Detect which cell encompasses the target text, then output its [x, y] center coordinate. 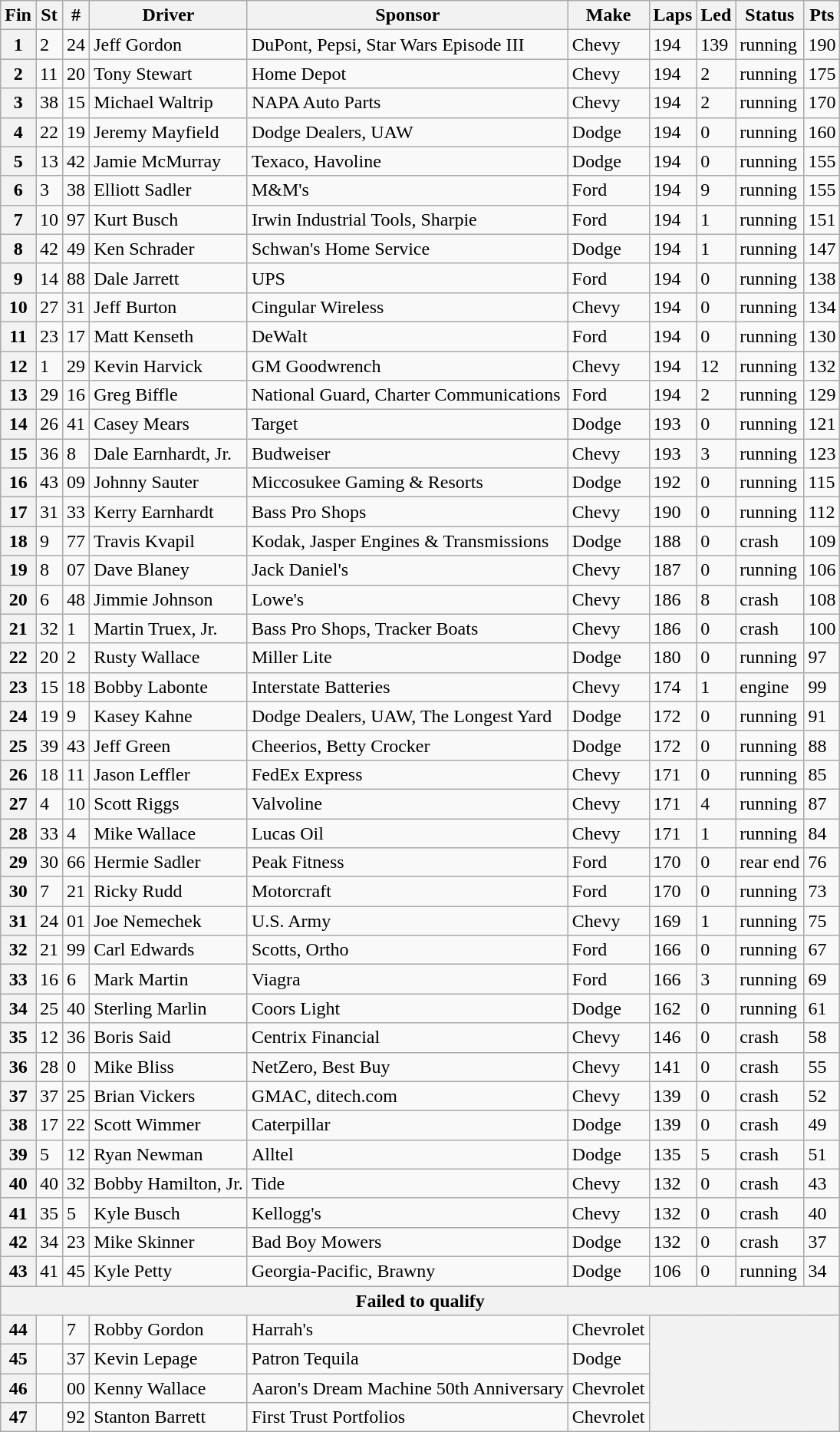
Lucas Oil [407, 833]
# [77, 15]
Aaron's Dream Machine 50th Anniversary [407, 1388]
129 [822, 395]
85 [822, 774]
Scott Riggs [169, 803]
Ricky Rudd [169, 892]
Kyle Busch [169, 1213]
Ryan Newman [169, 1154]
Martin Truex, Jr. [169, 629]
Mike Wallace [169, 833]
09 [77, 483]
Jamie McMurray [169, 161]
Centrix Financial [407, 1038]
Ken Schrader [169, 249]
Cingular Wireless [407, 307]
61 [822, 1008]
55 [822, 1067]
Kellogg's [407, 1213]
Michael Waltrip [169, 103]
141 [673, 1067]
M&M's [407, 190]
Mark Martin [169, 979]
Dale Earnhardt, Jr. [169, 454]
Georgia-Pacific, Brawny [407, 1271]
Tide [407, 1183]
Peak Fitness [407, 863]
Sterling Marlin [169, 1008]
Make [608, 15]
112 [822, 512]
Matt Kenseth [169, 336]
109 [822, 541]
52 [822, 1096]
U.S. Army [407, 921]
130 [822, 336]
67 [822, 950]
Bass Pro Shops, Tracker Boats [407, 629]
Budweiser [407, 454]
Driver [169, 15]
engine [770, 687]
Jeremy Mayfield [169, 132]
Kenny Wallace [169, 1388]
76 [822, 863]
Fin [18, 15]
Laps [673, 15]
92 [77, 1417]
Cheerios, Betty Crocker [407, 745]
Miller Lite [407, 658]
Jeff Green [169, 745]
Motorcraft [407, 892]
Robby Gordon [169, 1330]
Tony Stewart [169, 74]
48 [77, 599]
Stanton Barrett [169, 1417]
DuPont, Pepsi, Star Wars Episode III [407, 45]
Home Depot [407, 74]
91 [822, 716]
Led [716, 15]
Dave Blaney [169, 570]
Carl Edwards [169, 950]
GMAC, ditech.com [407, 1096]
44 [18, 1330]
01 [77, 921]
135 [673, 1154]
46 [18, 1388]
Irwin Industrial Tools, Sharpie [407, 219]
Bass Pro Shops [407, 512]
Texaco, Havoline [407, 161]
69 [822, 979]
Schwan's Home Service [407, 249]
Rusty Wallace [169, 658]
162 [673, 1008]
151 [822, 219]
GM Goodwrench [407, 366]
192 [673, 483]
Failed to qualify [420, 1301]
73 [822, 892]
108 [822, 599]
Jack Daniel's [407, 570]
NetZero, Best Buy [407, 1067]
Lowe's [407, 599]
UPS [407, 278]
Target [407, 424]
Dodge Dealers, UAW, The Longest Yard [407, 716]
Kerry Earnhardt [169, 512]
Kasey Kahne [169, 716]
Caterpillar [407, 1125]
175 [822, 74]
Patron Tequila [407, 1359]
First Trust Portfolios [407, 1417]
Kevin Harvick [169, 366]
115 [822, 483]
87 [822, 803]
Boris Said [169, 1038]
134 [822, 307]
Miccosukee Gaming & Resorts [407, 483]
Bad Boy Mowers [407, 1242]
77 [77, 541]
Joe Nemechek [169, 921]
188 [673, 541]
138 [822, 278]
47 [18, 1417]
75 [822, 921]
07 [77, 570]
Viagra [407, 979]
NAPA Auto Parts [407, 103]
Valvoline [407, 803]
Casey Mears [169, 424]
Pts [822, 15]
Jimmie Johnson [169, 599]
Mike Bliss [169, 1067]
100 [822, 629]
Harrah's [407, 1330]
Kurt Busch [169, 219]
187 [673, 570]
84 [822, 833]
51 [822, 1154]
DeWalt [407, 336]
Mike Skinner [169, 1242]
Kodak, Jasper Engines & Transmissions [407, 541]
Greg Biffle [169, 395]
Status [770, 15]
Dale Jarrett [169, 278]
180 [673, 658]
Bobby Labonte [169, 687]
169 [673, 921]
Travis Kvapil [169, 541]
147 [822, 249]
Jeff Gordon [169, 45]
Kevin Lepage [169, 1359]
Coors Light [407, 1008]
58 [822, 1038]
160 [822, 132]
Kyle Petty [169, 1271]
Dodge Dealers, UAW [407, 132]
66 [77, 863]
Scotts, Ortho [407, 950]
174 [673, 687]
rear end [770, 863]
Alltel [407, 1154]
Interstate Batteries [407, 687]
National Guard, Charter Communications [407, 395]
Jason Leffler [169, 774]
Jeff Burton [169, 307]
123 [822, 454]
Johnny Sauter [169, 483]
146 [673, 1038]
St [49, 15]
121 [822, 424]
00 [77, 1388]
Bobby Hamilton, Jr. [169, 1183]
Brian Vickers [169, 1096]
Hermie Sadler [169, 863]
Elliott Sadler [169, 190]
Scott Wimmer [169, 1125]
FedEx Express [407, 774]
Sponsor [407, 15]
